Return the [x, y] coordinate for the center point of the cell that contains the specified text.  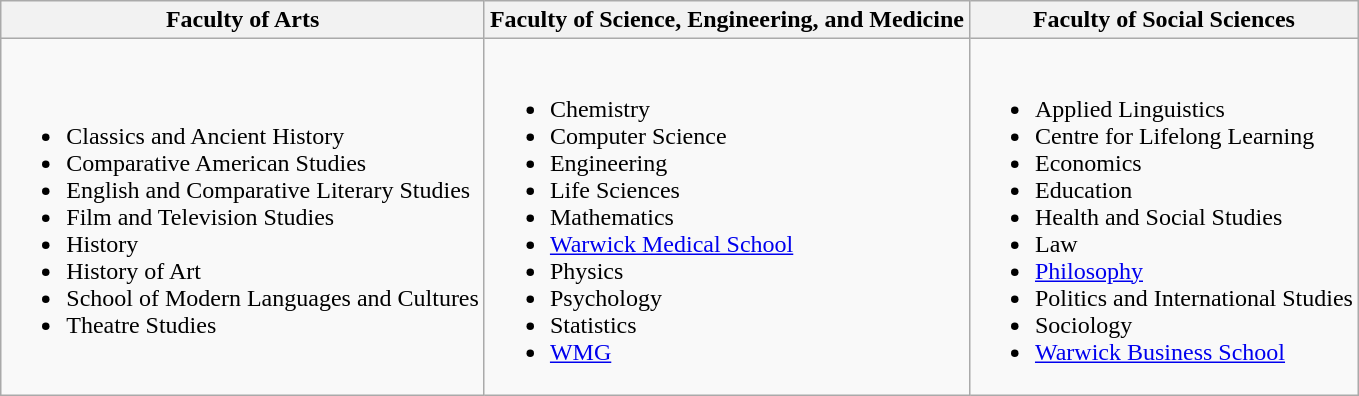
Faculty of Social Sciences [1164, 20]
Faculty of Science, Engineering, and Medicine [726, 20]
Faculty of Arts [243, 20]
ChemistryComputer ScienceEngineeringLife SciencesMathematicsWarwick Medical SchoolPhysicsPsychologyStatisticsWMG [726, 217]
